Search for the cell housing the specified text and yield its (X, Y) center coordinate. 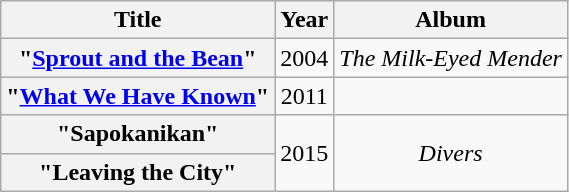
Album (451, 20)
Divers (451, 153)
"Sapokanikan" (138, 134)
2015 (304, 153)
2004 (304, 58)
2011 (304, 96)
Title (138, 20)
"What We Have Known" (138, 96)
"Leaving the City" (138, 172)
"Sprout and the Bean" (138, 58)
Year (304, 20)
The Milk-Eyed Mender (451, 58)
